Identify which cell holds the provided text, then report its [x, y] central coordinate. 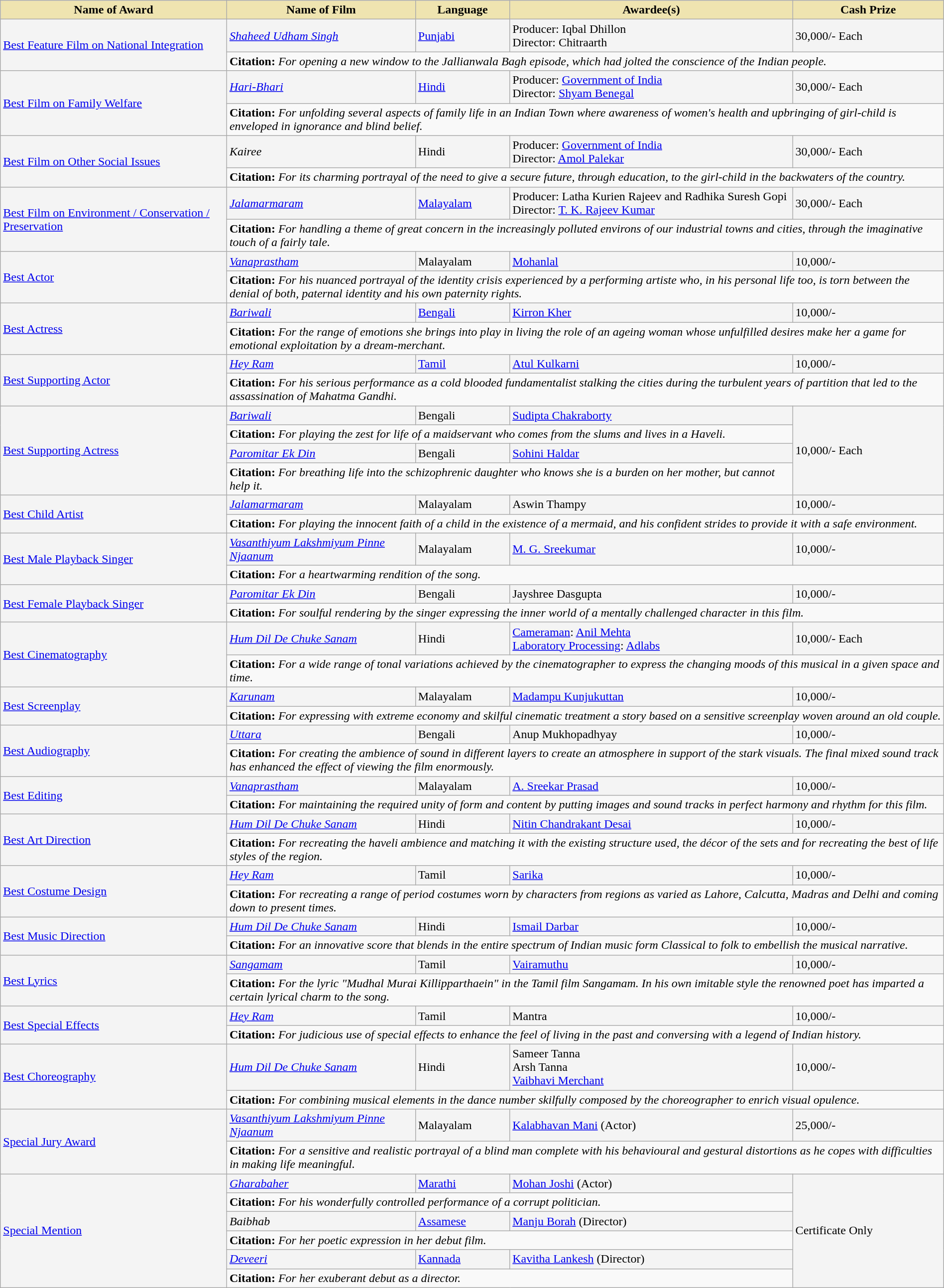
Best Film on Family Welfare [114, 103]
Jayshree Dasgupta [651, 594]
Deveeri [321, 1259]
Special Jury Award [114, 1142]
Mantra [651, 1016]
Sangamam [321, 964]
Sudipta Chakraborty [651, 415]
Best Editing [114, 795]
Shaheed Udham Singh [321, 36]
M. G. Sreekumar [651, 549]
Citation: For an innovative score that blends in the entire spectrum of Indian music form Classical to folk to embellish the musical narrative. [585, 945]
Anup Mukhopadhyay [651, 735]
Best Costume Design [114, 892]
Best Child Artist [114, 514]
Producer: Iqbal DhillonDirector: Chitraarth [651, 36]
Manju Borah (Director) [651, 1221]
25,000/- [868, 1126]
Language [462, 10]
Best Actress [114, 329]
Best Music Direction [114, 936]
Citation: For breathing life into the schizophrenic daughter who knows she is a burden on her mother, but cannot help it. [510, 479]
Best Lyrics [114, 980]
Best Screenplay [114, 706]
Best Art Direction [114, 840]
Best Supporting Actor [114, 381]
Producer: Government of IndiaDirector: Shyam Benegal [651, 87]
Baibhab [321, 1221]
Best Supporting Actress [114, 450]
Vairamuthu [651, 964]
Best Film on Environment / Conservation / Preservation [114, 219]
Citation: For combining musical elements in the dance number skilfully composed by the choreographer to enrich visual opulence. [585, 1099]
Cameraman: Anil MehtaLaboratory Processing: Adlabs [651, 639]
Best Female Playback Singer [114, 603]
Best Film on Other Social Issues [114, 161]
Best Actor [114, 277]
Best Choreography [114, 1076]
Best Cinematography [114, 654]
Citation: For playing the zest for life of a maidservant who comes from the slums and lives in a Haveli. [510, 434]
Gharabaher [321, 1183]
Best Audiography [114, 751]
Punjabi [462, 36]
Atul Kulkarni [651, 364]
Aswin Thampy [651, 505]
A. Sreekar Prasad [651, 786]
Certificate Only [868, 1231]
Name of Film [321, 10]
Kalabhavan Mani (Actor) [651, 1126]
Cash Prize [868, 10]
Citation: For his wonderfully controlled performance of a corrupt politician. [510, 1202]
Mohan Joshi (Actor) [651, 1183]
Karunam [321, 696]
Producer: Latha Kurien Rajeev and Radhika Suresh GopiDirector: T. K. Rajeev Kumar [651, 203]
Citation: For playing the innocent faith of a child in the existence of a mermaid, and his confident strides to provide it with a safe environment. [585, 523]
Citation: For her poetic expression in her debut film. [510, 1240]
Citation: For judicious use of special effects to enhance the feel of living in the past and conversing with a legend of Indian history. [585, 1034]
Citation: For soulful rendering by the singer expressing the inner world of a mentally challenged character in this film. [585, 613]
Best Feature Film on National Integration [114, 45]
Sarika [651, 875]
Assamese [462, 1221]
Uttara [321, 735]
Producer: Government of IndiaDirector: Amol Palekar [651, 151]
Kairee [321, 151]
Citation: For her exuberant debut as a director. [510, 1278]
Mohanlal [651, 261]
Sameer TannaArsh TannaVaibhavi Merchant [651, 1067]
Name of Award [114, 10]
Hari-Bhari [321, 87]
Kannada [462, 1259]
Citation: For a heartwarming rendition of the song. [585, 575]
Nitin Chandrakant Desai [651, 824]
Sohini Haldar [651, 453]
Kirron Kher [651, 312]
Citation: For opening a new window to the Jallianwala Bagh episode, which had jolted the conscience of the Indian people. [585, 61]
Citation: For expressing with extreme economy and skilful cinematic treatment a story based on a sensitive screenplay woven around an old couple. [585, 716]
Kavitha Lankesh (Director) [651, 1259]
Madampu Kunjukuttan [651, 696]
Ismail Darbar [651, 926]
Best Male Playback Singer [114, 559]
Best Special Effects [114, 1025]
Citation: For maintaining the required unity of form and content by putting images and sound tracks in perfect harmony and rhythm for this film. [585, 805]
Special Mention [114, 1231]
Citation: For its charming portrayal of the need to give a secure future, through education, to the girl-child in the backwaters of the country. [585, 177]
Marathi [462, 1183]
Awardee(s) [651, 10]
